Extract the [X, Y] coordinate from the center of the cell holding the provided text.  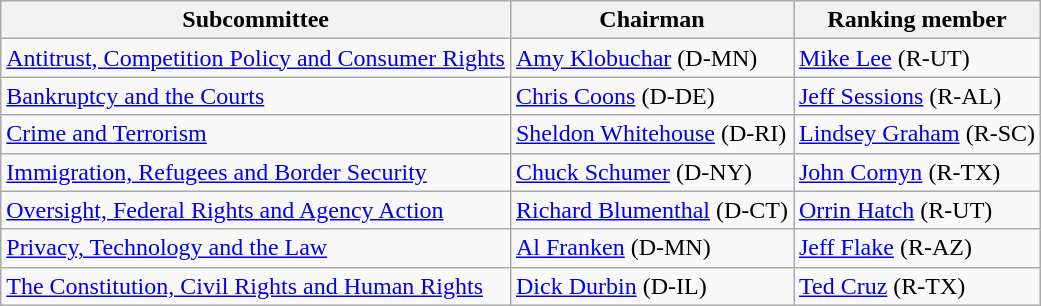
Orrin Hatch (R-UT) [918, 210]
Jeff Flake (R-AZ) [918, 248]
The Constitution, Civil Rights and Human Rights [256, 286]
Chris Coons (D-DE) [652, 96]
Mike Lee (R-UT) [918, 58]
Al Franken (D-MN) [652, 248]
John Cornyn (R-TX) [918, 172]
Privacy, Technology and the Law [256, 248]
Amy Klobuchar (D-MN) [652, 58]
Ted Cruz (R-TX) [918, 286]
Ranking member [918, 20]
Chuck Schumer (D-NY) [652, 172]
Immigration, Refugees and Border Security [256, 172]
Subcommittee [256, 20]
Dick Durbin (D-IL) [652, 286]
Crime and Terrorism [256, 134]
Jeff Sessions (R-AL) [918, 96]
Antitrust, Competition Policy and Consumer Rights [256, 58]
Chairman [652, 20]
Sheldon Whitehouse (D-RI) [652, 134]
Lindsey Graham (R-SC) [918, 134]
Richard Blumenthal (D-CT) [652, 210]
Bankruptcy and the Courts [256, 96]
Oversight, Federal Rights and Agency Action [256, 210]
